Identify which cell holds the provided text, then report its (x, y) central coordinate. 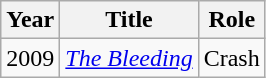
Role (232, 20)
Year (30, 20)
The Bleeding (129, 58)
2009 (30, 58)
Title (129, 20)
Crash (232, 58)
